Locate the cell with the specified text and output its [x, y] center coordinate. 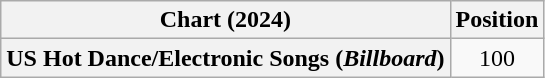
100 [497, 58]
Chart (2024) [226, 20]
US Hot Dance/Electronic Songs (Billboard) [226, 58]
Position [497, 20]
